Output the (X, Y) coordinate of the center of the cell containing the given text.  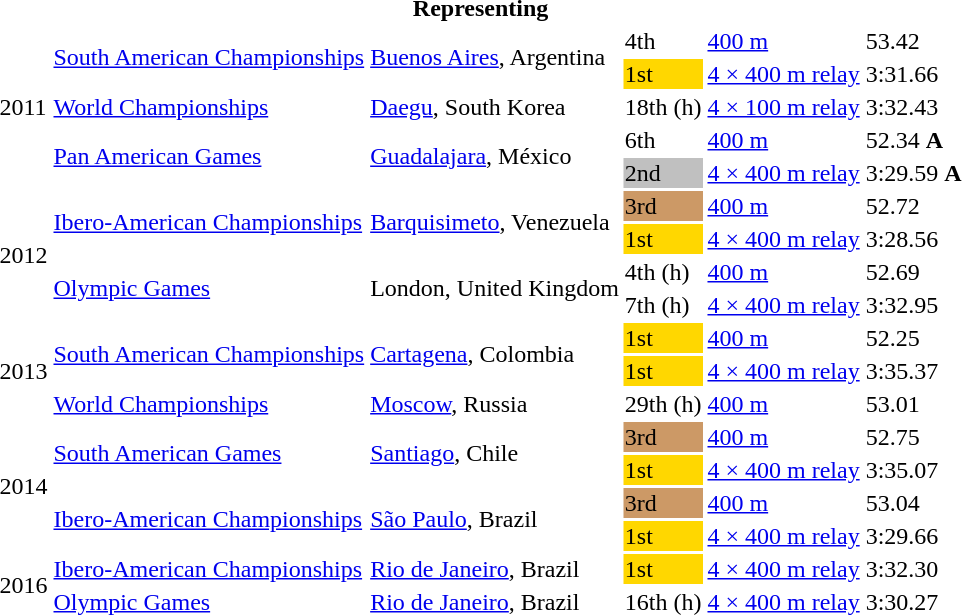
Rio de Janeiro, Brazil (495, 569)
Buenos Aires, Argentina (495, 58)
Cartagena, Colombia (495, 354)
South American Games (209, 454)
Daegu, South Korea (495, 107)
Santiago, Chile (495, 454)
18th (h) (663, 107)
7th (h) (663, 305)
29th (h) (663, 404)
Olympic Games (209, 288)
2nd (663, 173)
São Paulo, Brazil (495, 520)
4 × 100 m relay (784, 107)
4th (h) (663, 272)
Barquisimeto, Venezuela (495, 222)
Pan American Games (209, 156)
6th (663, 140)
Guadalajara, México (495, 156)
4th (663, 41)
London, United Kingdom (495, 288)
Moscow, Russia (495, 404)
